Determine the (X, Y) coordinate at the center of the cell enclosing the given text.  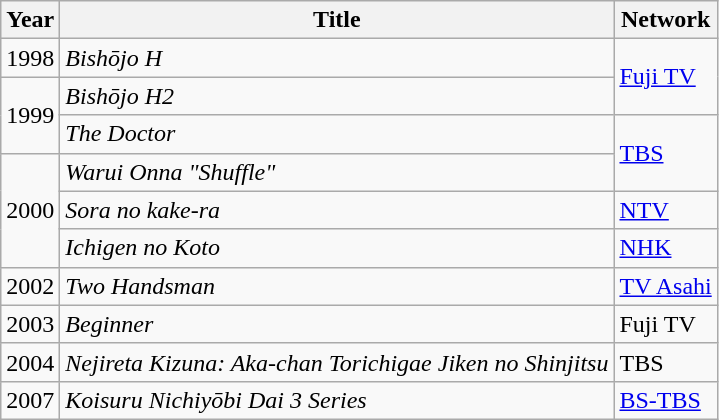
Sora no kake-ra (337, 210)
2003 (30, 324)
2002 (30, 286)
The Doctor (337, 134)
Bishōjo H2 (337, 96)
Beginner (337, 324)
Bishōjo H (337, 58)
Year (30, 20)
Title (337, 20)
Nejireta Kizuna: Aka-chan Torichigae Jiken no Shinjitsu (337, 362)
2000 (30, 210)
NHK (666, 248)
NTV (666, 210)
1999 (30, 115)
2004 (30, 362)
Ichigen no Koto (337, 248)
Warui Onna "Shuffle" (337, 172)
TV Asahi (666, 286)
1998 (30, 58)
BS-TBS (666, 400)
Two Handsman (337, 286)
Koisuru Nichiyōbi Dai 3 Series (337, 400)
Network (666, 20)
2007 (30, 400)
